Provide the (x, y) coordinate of the cell's center where the given text is located.  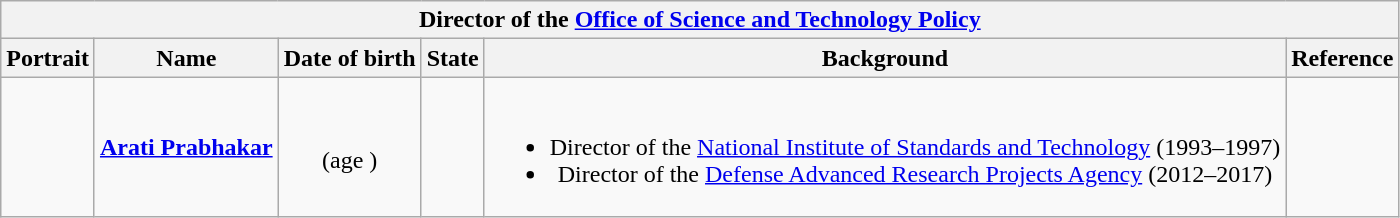
Director of the Office of Science and Technology Policy (700, 20)
Portrait (48, 58)
Name (186, 58)
Background (884, 58)
Arati Prabhakar (186, 147)
State (452, 58)
(age ) (350, 147)
Date of birth (350, 58)
Director of the National Institute of Standards and Technology (1993–1997)Director of the Defense Advanced Research Projects Agency (2012–2017) (884, 147)
Reference (1342, 58)
